Extract the (x, y) coordinate from the center of the cell holding the provided text.  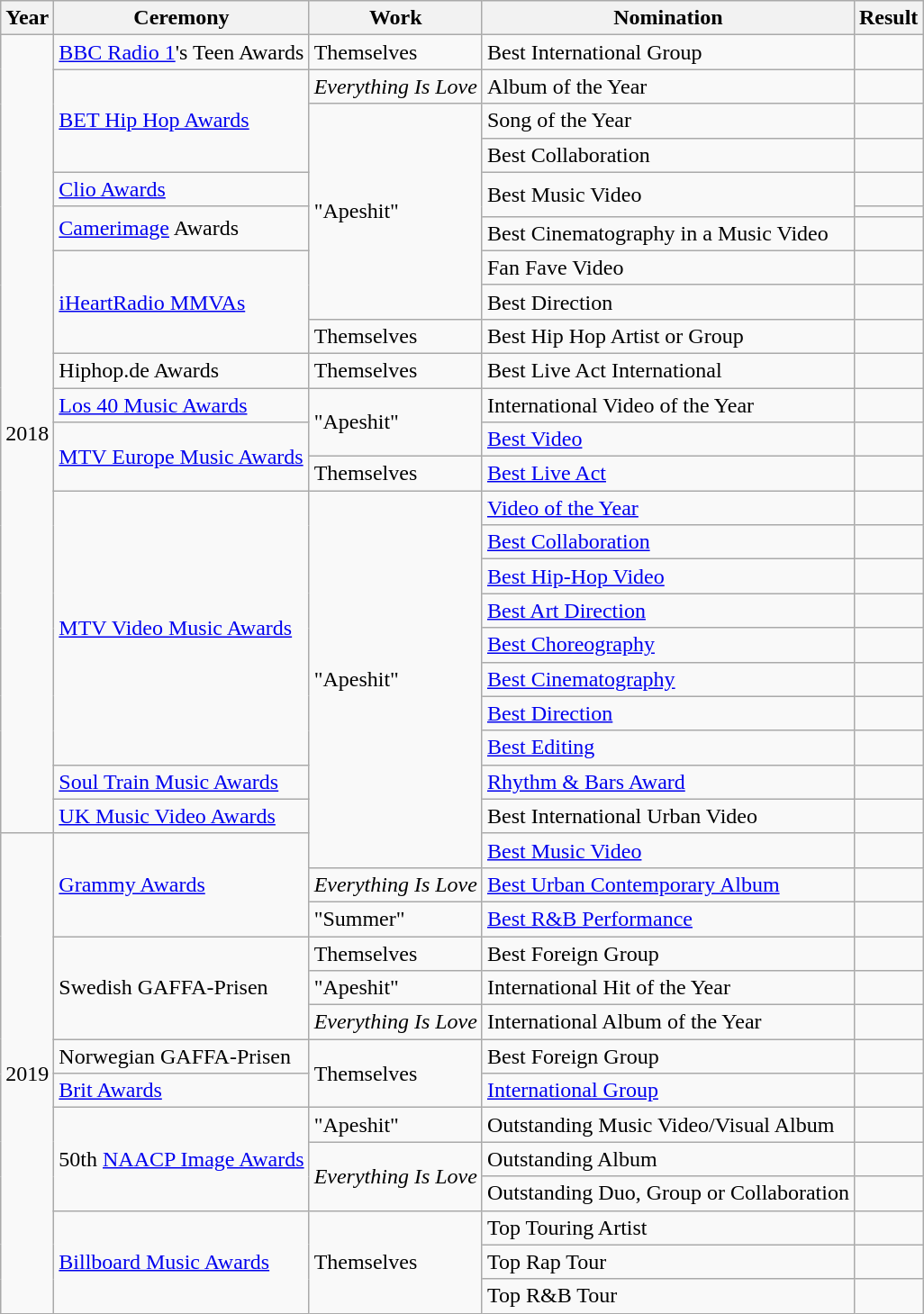
Best International Group (668, 52)
2019 (27, 1074)
Year (27, 18)
Work (395, 18)
International Video of the Year (668, 404)
Best Live Act International (668, 370)
iHeartRadio MMVAs (182, 302)
MTV Europe Music Awards (182, 457)
Grammy Awards (182, 884)
Camerimage Awards (182, 229)
Best Urban Contemporary Album (668, 884)
International Hit of the Year (668, 988)
Outstanding Album (668, 1159)
50th NAACP Image Awards (182, 1159)
Best Cinematography in a Music Video (668, 233)
Ceremony (182, 18)
Fan Fave Video (668, 267)
International Group (668, 1091)
Best Editing (668, 748)
MTV Video Music Awards (182, 628)
Best Hip Hop Artist or Group (668, 336)
Hiphop.de Awards (182, 370)
Nomination (668, 18)
Soul Train Music Awards (182, 782)
Clio Awards (182, 189)
Best Hip-Hop Video (668, 576)
Best Video (668, 440)
Norwegian GAFFA-Prisen (182, 1056)
Los 40 Music Awards (182, 404)
Best Choreography (668, 645)
2018 (27, 434)
"Summer" (395, 919)
BET Hip Hop Awards (182, 121)
Outstanding Music Video/Visual Album (668, 1125)
Billboard Music Awards (182, 1262)
Video of the Year (668, 508)
Song of the Year (668, 121)
Best R&B Performance (668, 919)
Rhythm & Bars Award (668, 782)
Top R&B Tour (668, 1296)
Best Cinematography (668, 679)
Result (888, 18)
BBC Radio 1's Teen Awards (182, 52)
Best Live Act (668, 474)
Album of the Year (668, 86)
Outstanding Duo, Group or Collaboration (668, 1193)
UK Music Video Awards (182, 816)
Top Touring Artist (668, 1228)
Brit Awards (182, 1091)
International Album of the Year (668, 1022)
Swedish GAFFA-Prisen (182, 988)
Best Art Direction (668, 611)
Top Rap Tour (668, 1262)
Best International Urban Video (668, 816)
